Extract the [x, y] coordinate from the center of the cell holding the provided text.  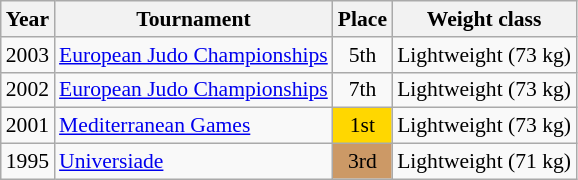
1995 [28, 162]
Weight class [484, 19]
Year [28, 19]
Universiade [194, 162]
1st [362, 126]
2001 [28, 126]
2002 [28, 90]
7th [362, 90]
5th [362, 55]
Tournament [194, 19]
Mediterranean Games [194, 126]
Lightweight (71 kg) [484, 162]
Place [362, 19]
3rd [362, 162]
2003 [28, 55]
